Return (X, Y) of the center of cell containing provided text 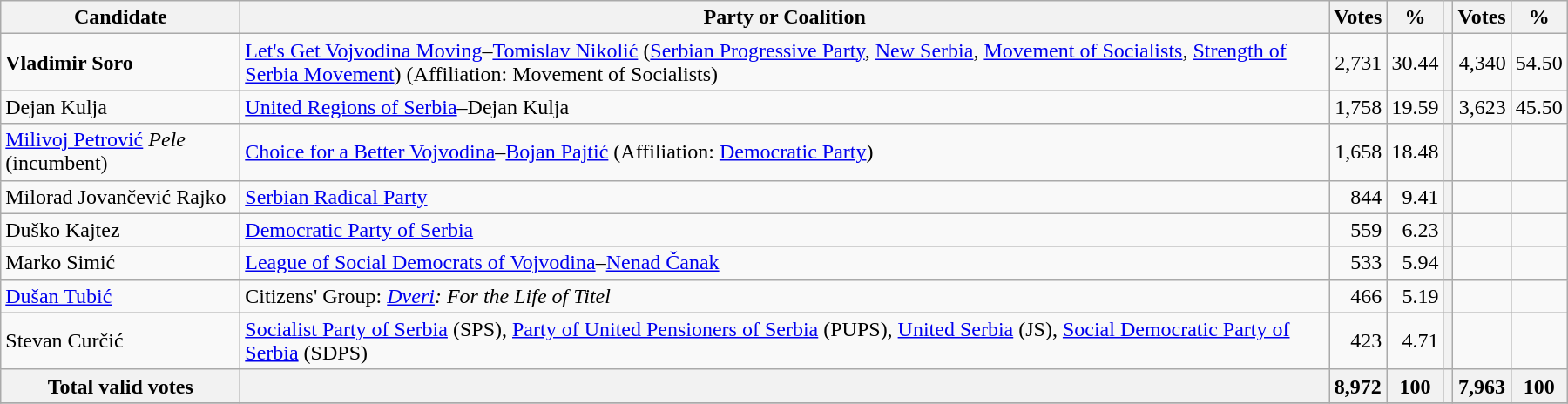
559 (1358, 230)
Vladimir Soro (120, 63)
2,731 (1358, 63)
3,623 (1482, 107)
5.94 (1415, 263)
League of Social Democrats of Vojvodina–Nenad Čanak (785, 263)
Citizens' Group: Dveri: For the Life of Titel (785, 296)
Dejan Kulja (120, 107)
Duško Kajtez (120, 230)
7,963 (1482, 386)
Serbian Radical Party (785, 197)
Socialist Party of Serbia (SPS), Party of United Pensioners of Serbia (PUPS), United Serbia (JS), Social Democratic Party of Serbia (SDPS) (785, 341)
Marko Simić (120, 263)
Democratic Party of Serbia (785, 230)
45.50 (1538, 107)
Milivoj Petrović Pele (incumbent) (120, 151)
19.59 (1415, 107)
Dušan Tubić (120, 296)
United Regions of Serbia–Dejan Kulja (785, 107)
54.50 (1538, 63)
Milorad Jovančević Rajko (120, 197)
423 (1358, 341)
466 (1358, 296)
Party or Coalition (785, 17)
9.41 (1415, 197)
6.23 (1415, 230)
Stevan Curčić (120, 341)
1,758 (1358, 107)
4.71 (1415, 341)
844 (1358, 197)
Choice for a Better Vojvodina–Bojan Pajtić (Affiliation: Democratic Party) (785, 151)
533 (1358, 263)
4,340 (1482, 63)
Total valid votes (120, 386)
Candidate (120, 17)
5.19 (1415, 296)
30.44 (1415, 63)
1,658 (1358, 151)
18.48 (1415, 151)
8,972 (1358, 386)
